Find where the given text appears and provide that cell's center as [X, Y] coordinate. 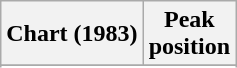
Peakposition [189, 34]
Chart (1983) [72, 34]
